For the text-containing cell, return its midpoint in (x, y) coordinate format. 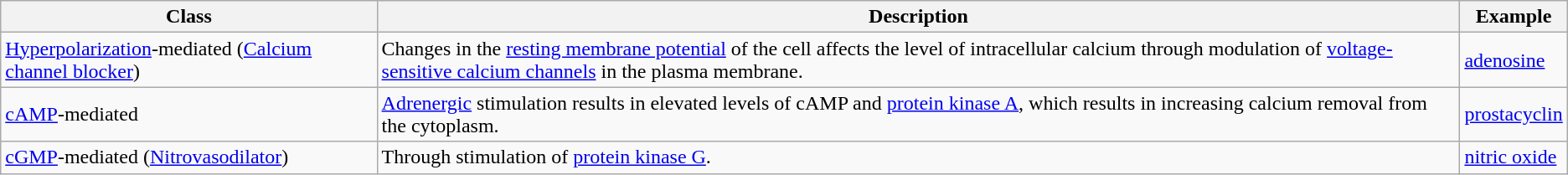
adenosine (1514, 60)
Hyperpolarization-mediated (Calcium channel blocker) (189, 60)
Class (189, 17)
cGMP-mediated (Nitrovasodilator) (189, 157)
Example (1514, 17)
Adrenergic stimulation results in elevated levels of cAMP and protein kinase A, which results in increasing calcium removal from the cytoplasm. (918, 114)
Through stimulation of protein kinase G. (918, 157)
Description (918, 17)
cAMP-mediated (189, 114)
prostacyclin (1514, 114)
nitric oxide (1514, 157)
